For the text-containing cell, return its midpoint in (X, Y) coordinate format. 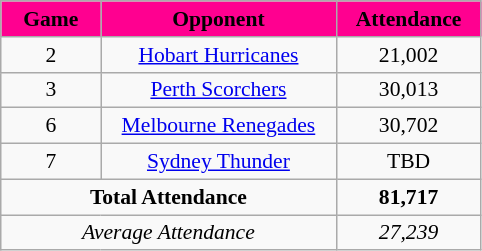
Hobart Hurricanes (218, 55)
81,717 (408, 197)
7 (51, 162)
Average Attendance (168, 233)
2 (51, 55)
Game (51, 19)
Sydney Thunder (218, 162)
21,002 (408, 55)
6 (51, 126)
TBD (408, 162)
Total Attendance (168, 197)
30,702 (408, 126)
3 (51, 90)
Melbourne Renegades (218, 126)
Opponent (218, 19)
27,239 (408, 233)
30,013 (408, 90)
Attendance (408, 19)
Perth Scorchers (218, 90)
